Detect which cell encompasses the target text, then output its [x, y] center coordinate. 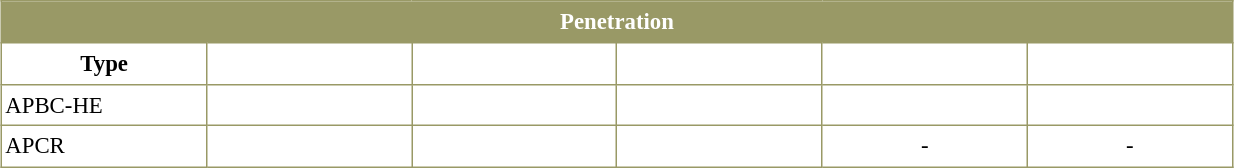
Penetration [618, 22]
APCR [104, 147]
APBC-HE [104, 105]
Type [104, 63]
